Pinpoint the cell where the given text exists, returning its (x, y) midpoint coordinate. 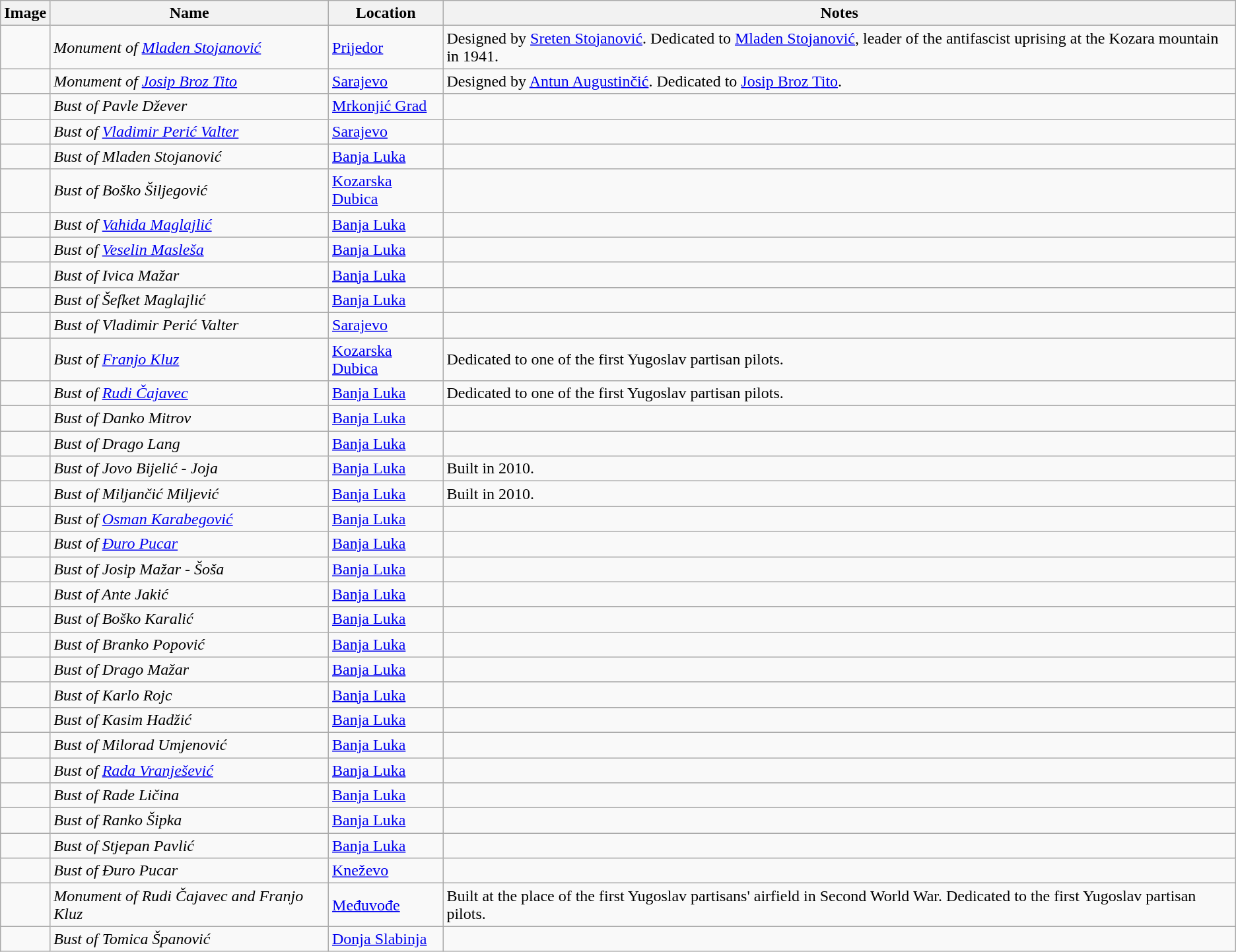
Bust of Drago Mažar (189, 669)
Bust of Milorad Umjenović (189, 745)
Name (189, 13)
Bust of Kasim Hadžić (189, 720)
Bust of Ranko Šipka (189, 821)
Bust of Jovo Bijelić - Joja (189, 469)
Bust of Josip Mažar - Šoša (189, 569)
Bust of Drago Lang (189, 444)
Designed by Antun Augustinčić. Dedicated to Josip Broz Tito. (839, 81)
Bust of Pavle Džever (189, 106)
Bust of Ivica Mažar (189, 275)
Bust of Branko Popović (189, 644)
Bust of Vahida Maglajlić (189, 224)
Bust of Franjo Kluz (189, 359)
Kneževo (386, 871)
Bust of Šefket Maglajlić (189, 300)
Monument of Josip Broz Tito (189, 81)
Bust of Stjepan Pavlić (189, 846)
Bust of Danko Mitrov (189, 419)
Bust of Miljančić Miljević (189, 494)
Bust of Rudi Čajavec (189, 393)
Bust of Ante Jakić (189, 594)
Bust of Tomica Španović (189, 939)
Bust of Boško Karalić (189, 619)
Image (25, 13)
Prijedor (386, 48)
Bust of Karlo Rojc (189, 695)
Bust of Boško Šiljegović (189, 190)
Međuvođe (386, 904)
Built at the place of the first Yugoslav partisans' airfield in Second World War. Dedicated to the first Yugoslav partisan pilots. (839, 904)
Notes (839, 13)
Location (386, 13)
Designed by Sreten Stojanović. Dedicated to Mladen Stojanović, leader of the antifascist uprising at the Kozara mountain in 1941. (839, 48)
Bust of Veselin Masleša (189, 250)
Bust of Osman Karabegović (189, 519)
Monument of Rudi Čajavec and Franjo Kluz (189, 904)
Mrkonjić Grad (386, 106)
Bust of Mladen Stojanović (189, 156)
Bust of Rada Vranješević (189, 770)
Bust of Rade Ličina (189, 796)
Donja Slabinja (386, 939)
Monument of Mladen Stojanović (189, 48)
